Locate the cell with the specified text and output its (x, y) center coordinate. 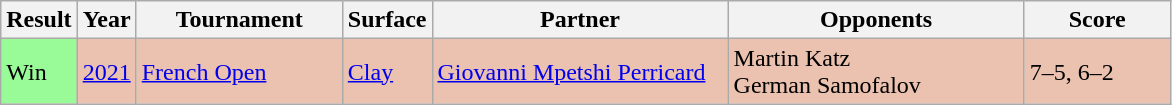
Tournament (239, 20)
Win (39, 72)
Clay (387, 72)
Score (1097, 20)
Giovanni Mpetshi Perricard (580, 72)
Year (106, 20)
Partner (580, 20)
Martin Katz German Samofalov (876, 72)
French Open (239, 72)
7–5, 6–2 (1097, 72)
Result (39, 20)
Surface (387, 20)
Opponents (876, 20)
2021 (106, 72)
